Identify which cell holds the provided text, then report its [x, y] central coordinate. 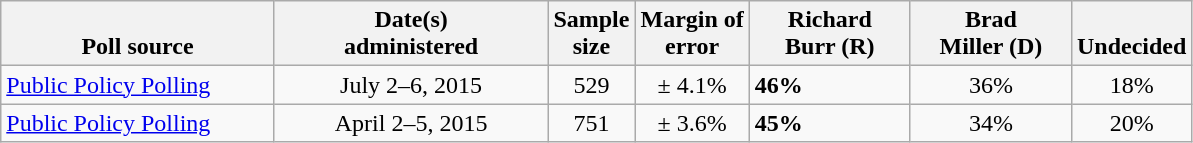
BradMiller (D) [990, 34]
Poll source [138, 34]
46% [830, 85]
529 [592, 85]
18% [1131, 85]
Samplesize [592, 34]
20% [1131, 123]
751 [592, 123]
± 4.1% [692, 85]
36% [990, 85]
RichardBurr (R) [830, 34]
± 3.6% [692, 123]
Undecided [1131, 34]
July 2–6, 2015 [411, 85]
April 2–5, 2015 [411, 123]
Margin oferror [692, 34]
Date(s)administered [411, 34]
45% [830, 123]
34% [990, 123]
